Find where the given text appears and provide that cell's center as (x, y) coordinate. 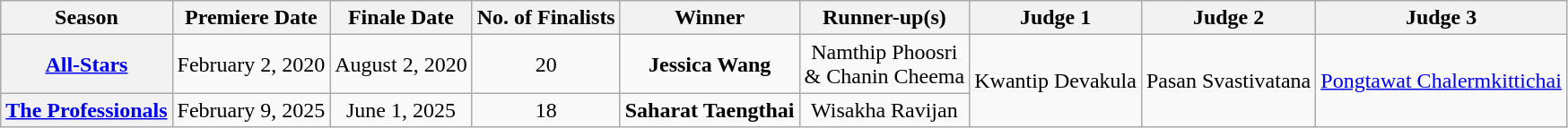
Runner-up(s) (884, 18)
August 2, 2020 (401, 64)
Wisakha Ravijan (884, 110)
February 9, 2025 (251, 110)
February 2, 2020 (251, 64)
18 (545, 110)
Judge 2 (1228, 18)
Saharat Taengthai (710, 110)
Judge 1 (1056, 18)
Winner (710, 18)
June 1, 2025 (401, 110)
Jessica Wang (710, 64)
Pasan Svastivatana (1228, 81)
Judge 3 (1442, 18)
Pongtawat Chalermkittichai (1442, 81)
Kwantip Devakula (1056, 81)
No. of Finalists (545, 18)
The Professionals (86, 110)
Premiere Date (251, 18)
Season (86, 18)
All-Stars (86, 64)
Finale Date (401, 18)
Namthip Phoosri & Chanin Cheema (884, 64)
20 (545, 64)
